Find where the given text appears and provide that cell's center as (X, Y) coordinate. 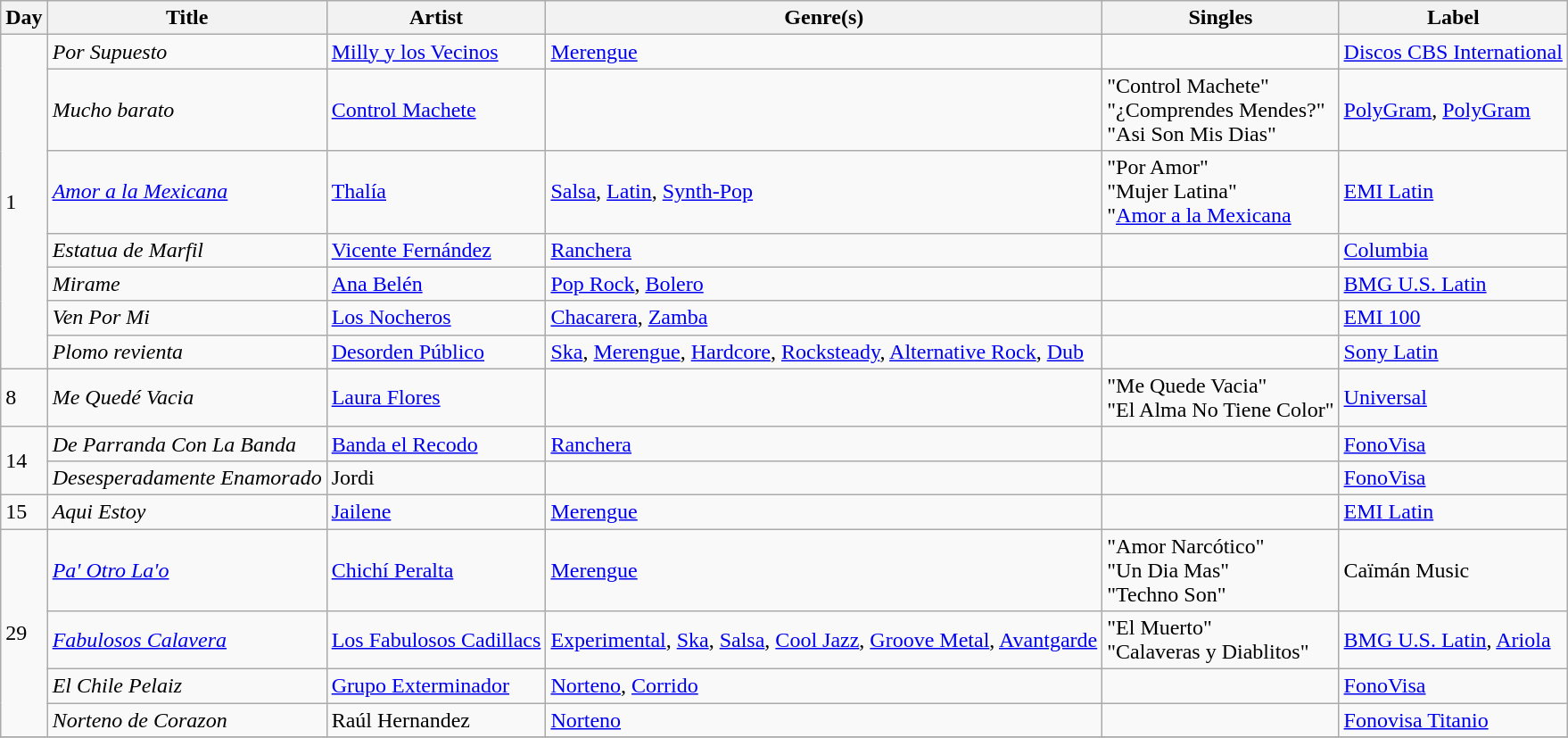
Jordi (436, 477)
Artist (436, 18)
1 (24, 202)
8 (24, 398)
"El Muerto""Calaveras y Diablitos" (1220, 641)
Norteno (824, 720)
Desesperadamente Enamorado (187, 477)
"Control Machete""¿Comprendes Mendes?""Asi Son Mis Dias" (1220, 110)
Los Fabulosos Cadillacs (436, 641)
Fonovisa Titanio (1453, 720)
PolyGram, PolyGram (1453, 110)
Caïmán Music (1453, 569)
Los Nocheros (436, 318)
Chacarera, Zamba (824, 318)
Universal (1453, 398)
Por Supuesto (187, 52)
Norteno, Corrido (824, 686)
29 (24, 632)
Mucho barato (187, 110)
Amor a la Mexicana (187, 192)
Genre(s) (824, 18)
14 (24, 460)
EMI 100 (1453, 318)
Thalía (436, 192)
Milly y los Vecinos (436, 52)
Ska, Merengue, Hardcore, Rocksteady, Alternative Rock, Dub (824, 352)
"Me Quede Vacia""El Alma No Tiene Color" (1220, 398)
Singles (1220, 18)
"Amor Narcótico""Un Dia Mas""Techno Son" (1220, 569)
Fabulosos Calavera (187, 641)
El Chile Pelaiz (187, 686)
Columbia (1453, 250)
15 (24, 511)
Mirame (187, 284)
Pop Rock, Bolero (824, 284)
Day (24, 18)
Norteno de Corazon (187, 720)
Label (1453, 18)
BMG U.S. Latin, Ariola (1453, 641)
Ven Por Mi (187, 318)
Salsa, Latin, Synth-Pop (824, 192)
Discos CBS International (1453, 52)
Sony Latin (1453, 352)
De Parranda Con La Banda (187, 444)
Experimental, Ska, Salsa, Cool Jazz, Groove Metal, Avantgarde (824, 641)
Banda el Recodo (436, 444)
Raúl Hernandez (436, 720)
Title (187, 18)
BMG U.S. Latin (1453, 284)
Laura Flores (436, 398)
Ana Belén (436, 284)
"Por Amor""Mujer Latina""Amor a la Mexicana (1220, 192)
Pa' Otro La'o (187, 569)
Control Machete (436, 110)
Desorden Público (436, 352)
Vicente Fernández (436, 250)
Estatua de Marfil (187, 250)
Chichí Peralta (436, 569)
Jailene (436, 511)
Plomo revienta (187, 352)
Me Quedé Vacia (187, 398)
Aqui Estoy (187, 511)
Grupo Exterminador (436, 686)
